From the cell containing the given text, extract its center point as (X, Y) coordinate. 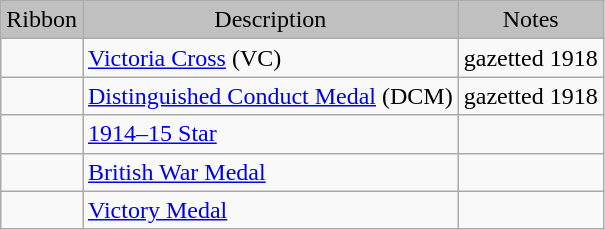
Distinguished Conduct Medal (DCM) (270, 96)
Victory Medal (270, 210)
Notes (530, 20)
Victoria Cross (VC) (270, 58)
British War Medal (270, 172)
Ribbon (42, 20)
Description (270, 20)
1914–15 Star (270, 134)
